Extract the [x, y] coordinate from the center of the cell holding the provided text.  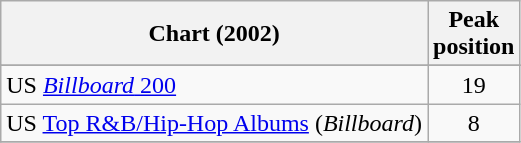
US Billboard 200 [214, 85]
US Top R&B/Hip-Hop Albums (Billboard) [214, 123]
19 [474, 85]
Chart (2002) [214, 34]
Peakposition [474, 34]
8 [474, 123]
